Output the [x, y] coordinate of the center of the cell containing the given text.  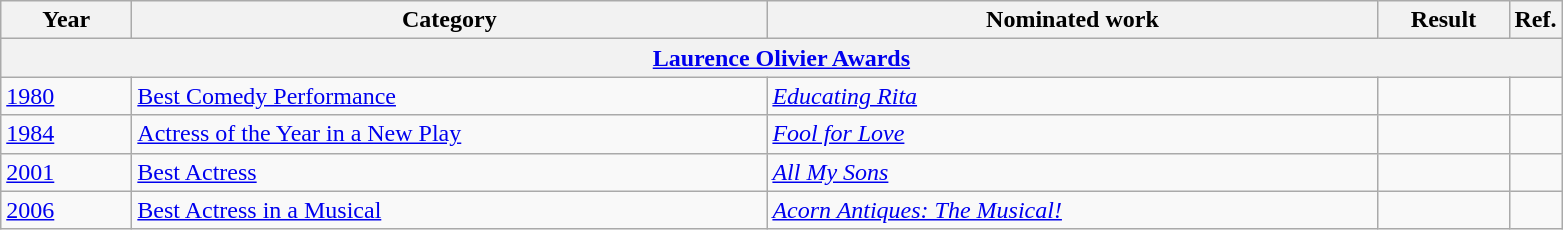
2006 [66, 210]
1984 [66, 134]
2001 [66, 172]
Category [450, 20]
Year [66, 20]
Ref. [1536, 20]
Laurence Olivier Awards [782, 58]
1980 [66, 96]
Nominated work [1072, 20]
Result [1444, 20]
Educating Rita [1072, 96]
Acorn Antiques: The Musical! [1072, 210]
Actress of the Year in a New Play [450, 134]
Best Comedy Performance [450, 96]
Best Actress [450, 172]
Best Actress in a Musical [450, 210]
Fool for Love [1072, 134]
All My Sons [1072, 172]
